Determine the (X, Y) coordinate at the center of the cell enclosing the given text.  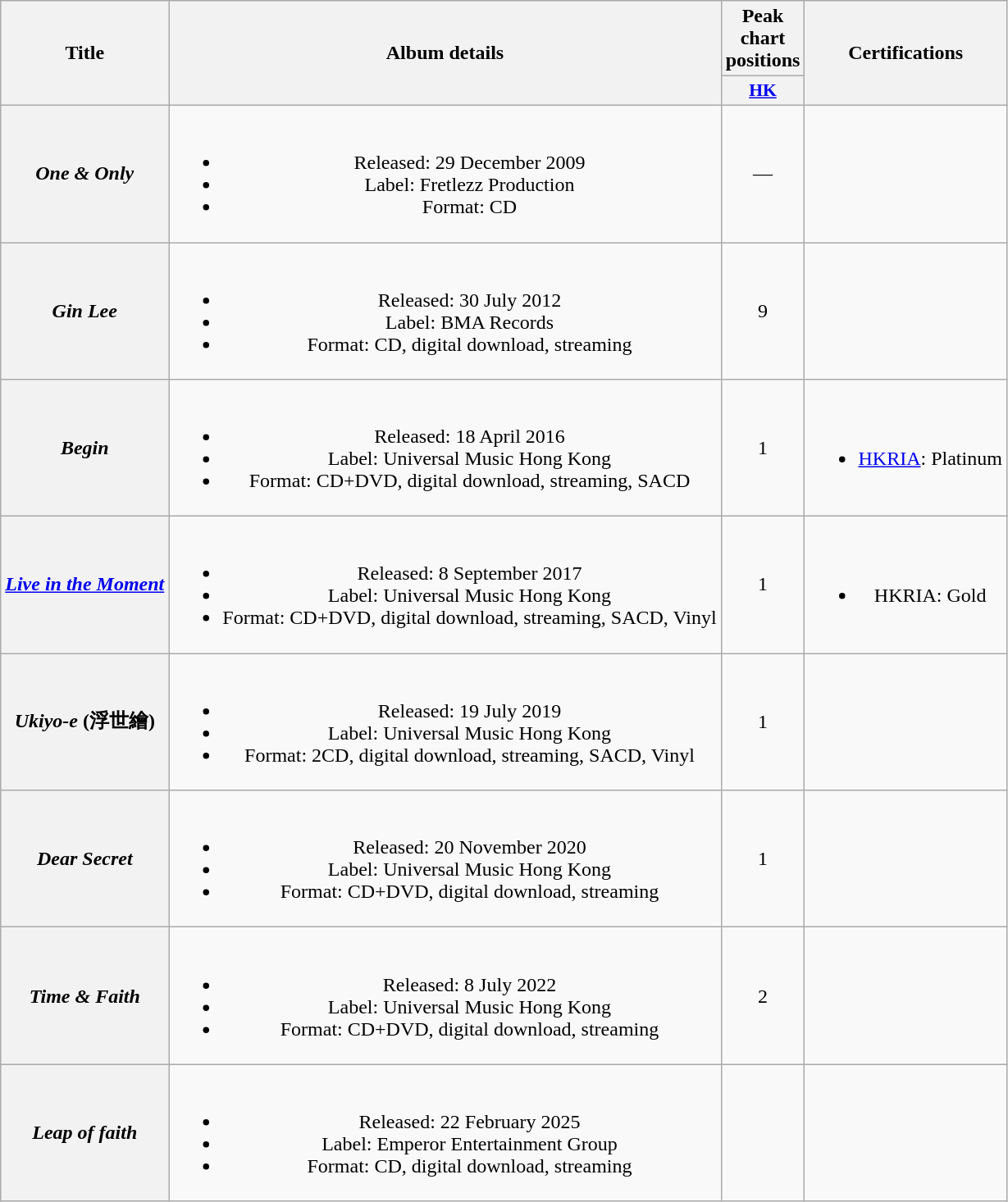
Peak chart positions (763, 39)
2 (763, 995)
Released: 18 April 2016Label: Universal Music Hong KongFormat: CD+DVD, digital download, streaming, SACD (445, 448)
Ukiyo-e (浮世繪) (85, 722)
Time & Faith (85, 995)
HK (763, 91)
HKRIA: Gold (905, 585)
— (763, 174)
Released: 22 February 2025Label: Emperor Entertainment GroupFormat: CD, digital download, streaming (445, 1133)
Live in the Moment (85, 585)
Gin Lee (85, 312)
Dear Secret (85, 859)
Released: 20 November 2020Label: Universal Music Hong KongFormat: CD+DVD, digital download, streaming (445, 859)
9 (763, 312)
Title (85, 53)
Leap of faith (85, 1133)
Released: 8 September 2017Label: Universal Music Hong KongFormat: CD+DVD, digital download, streaming, SACD, Vinyl (445, 585)
One & Only (85, 174)
Released: 19 July 2019Label: Universal Music Hong KongFormat: 2CD, digital download, streaming, SACD, Vinyl (445, 722)
Released: 29 December 2009Label: Fretlezz ProductionFormat: CD (445, 174)
HKRIA: Platinum (905, 448)
Certifications (905, 53)
Begin (85, 448)
Album details (445, 53)
Released: 8 July 2022Label: Universal Music Hong KongFormat: CD+DVD, digital download, streaming (445, 995)
Released: 30 July 2012Label: BMA RecordsFormat: CD, digital download, streaming (445, 312)
